Search for the cell housing the specified text and yield its [X, Y] center coordinate. 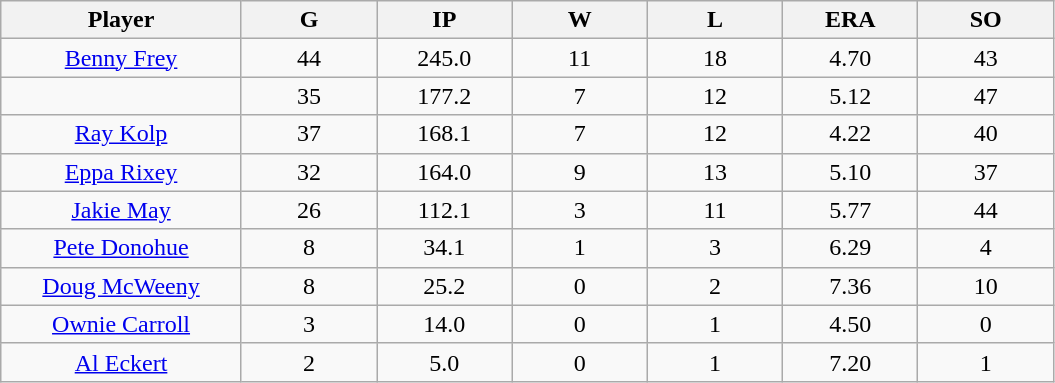
6.29 [850, 248]
7.20 [850, 362]
40 [986, 134]
Ray Kolp [122, 134]
Eppa Rixey [122, 172]
5.0 [444, 362]
168.1 [444, 134]
ERA [850, 20]
35 [308, 96]
43 [986, 58]
13 [714, 172]
164.0 [444, 172]
25.2 [444, 286]
26 [308, 210]
10 [986, 286]
5.12 [850, 96]
Ownie Carroll [122, 324]
Al Eckert [122, 362]
SO [986, 20]
47 [986, 96]
5.77 [850, 210]
32 [308, 172]
4.70 [850, 58]
9 [580, 172]
Benny Frey [122, 58]
IP [444, 20]
L [714, 20]
4 [986, 248]
Pete Donohue [122, 248]
5.10 [850, 172]
Player [122, 20]
14.0 [444, 324]
112.1 [444, 210]
18 [714, 58]
Jakie May [122, 210]
4.22 [850, 134]
245.0 [444, 58]
34.1 [444, 248]
W [580, 20]
Doug McWeeny [122, 286]
7.36 [850, 286]
G [308, 20]
4.50 [850, 324]
177.2 [444, 96]
